For the text-containing cell, return its midpoint in (X, Y) coordinate format. 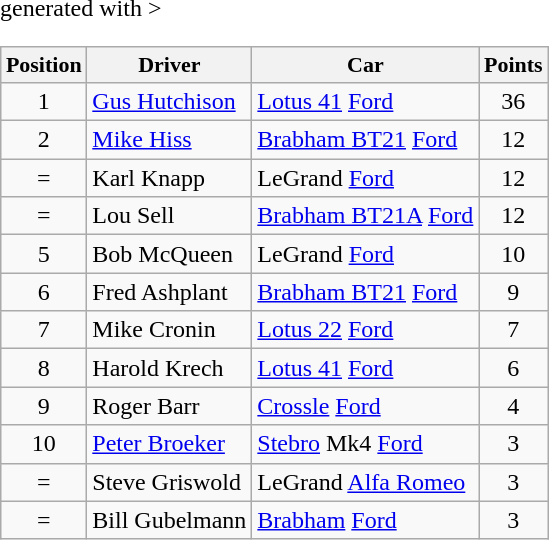
Mike Hiss (170, 140)
Points (514, 65)
36 (514, 102)
Position (44, 65)
Lotus 22 Ford (366, 330)
Car (366, 65)
Stebro Mk4 Ford (366, 444)
Peter Broeker (170, 444)
8 (44, 368)
Bill Gubelmann (170, 520)
2 (44, 140)
Bob McQueen (170, 254)
Karl Knapp (170, 178)
1 (44, 102)
Brabham Ford (366, 520)
LeGrand Alfa Romeo (366, 482)
Fred Ashplant (170, 292)
Harold Krech (170, 368)
Brabham BT21A Ford (366, 216)
Mike Cronin (170, 330)
5 (44, 254)
Driver (170, 65)
Crossle Ford (366, 406)
Roger Barr (170, 406)
Steve Griswold (170, 482)
4 (514, 406)
Lou Sell (170, 216)
Gus Hutchison (170, 102)
